For the text-containing cell, return its midpoint in (x, y) coordinate format. 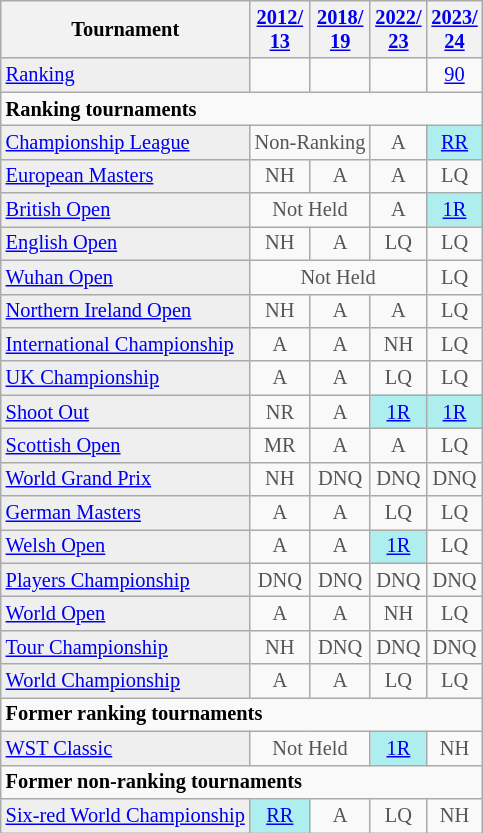
Six-red World Championship (126, 815)
NR (280, 412)
European Masters (126, 176)
Welsh Open (126, 546)
Championship League (126, 142)
Scottish Open (126, 445)
Shoot Out (126, 412)
Tour Championship (126, 647)
International Championship (126, 344)
2022/23 (398, 29)
Former ranking tournaments (242, 714)
90 (454, 75)
WST Classic (126, 748)
Non-Ranking (310, 142)
MR (280, 445)
Players Championship (126, 580)
World Grand Prix (126, 479)
2018/19 (340, 29)
Tournament (126, 29)
World Open (126, 613)
British Open (126, 210)
World Championship (126, 681)
German Masters (126, 513)
Former non-ranking tournaments (242, 782)
2023/24 (454, 29)
English Open (126, 243)
Wuhan Open (126, 277)
2012/13 (280, 29)
Northern Ireland Open (126, 311)
UK Championship (126, 378)
Ranking (126, 75)
Ranking tournaments (242, 109)
